Find where the given text appears and provide that cell's center as [x, y] coordinate. 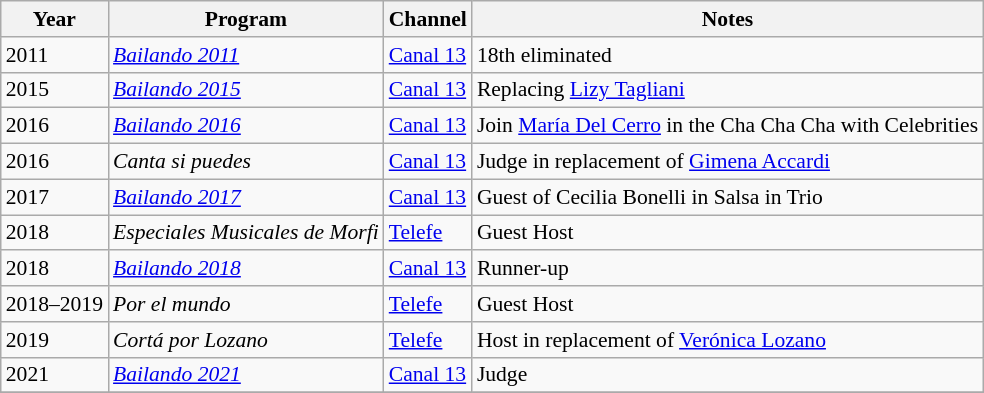
Por el mundo [246, 304]
Bailando 2017 [246, 197]
Replacing Lizy Tagliani [728, 90]
2011 [54, 55]
Guest of Cecilia Bonelli in Salsa in Trio [728, 197]
Channel [428, 19]
2018–2019 [54, 304]
Notes [728, 19]
Bailando 2016 [246, 126]
Especiales Musicales de Morfi [246, 233]
Bailando 2018 [246, 269]
Bailando 2015 [246, 90]
18th eliminated [728, 55]
Bailando 2011 [246, 55]
Cortá por Lozano [246, 340]
2017 [54, 197]
Host in replacement of Verónica Lozano [728, 340]
Judge in replacement of Gimena Accardi [728, 162]
Canta si puedes [246, 162]
Program [246, 19]
Bailando 2021 [246, 375]
2019 [54, 340]
2015 [54, 90]
2021 [54, 375]
Year [54, 19]
Join María Del Cerro in the Cha Cha Cha with Celebrities [728, 126]
Runner-up [728, 269]
Judge [728, 375]
